Detect which cell encompasses the target text, then output its (X, Y) center coordinate. 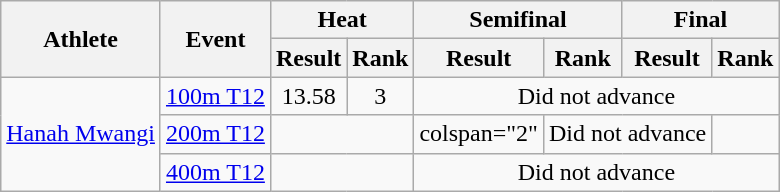
100m T12 (215, 96)
Hanah Mwangi (81, 134)
Athlete (81, 39)
Heat (342, 20)
Event (215, 39)
200m T12 (215, 134)
400m T12 (215, 172)
colspan="2" (479, 134)
Semifinal (518, 20)
Final (700, 20)
3 (380, 96)
13.58 (308, 96)
